Pinpoint the cell where the given text exists, returning its [X, Y] midpoint coordinate. 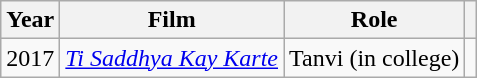
Year [30, 20]
2017 [30, 58]
Film [172, 20]
Tanvi (in college) [374, 58]
Role [374, 20]
Ti Saddhya Kay Karte [172, 58]
